Scan for the cell matching the given text and deliver its [x, y] coordinate at center. 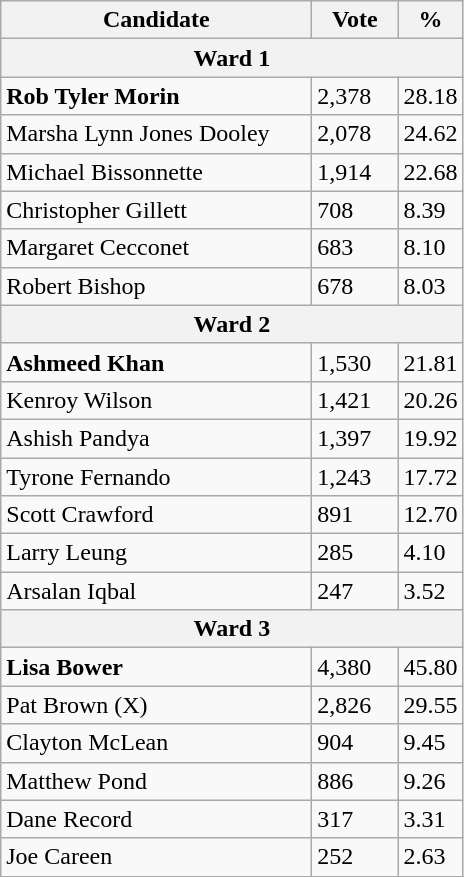
2.63 [430, 857]
9.45 [430, 743]
24.62 [430, 134]
2,826 [355, 705]
Matthew Pond [156, 781]
Ward 3 [232, 629]
Robert Bishop [156, 286]
8.03 [430, 286]
Michael Bissonnette [156, 172]
17.72 [430, 477]
% [430, 20]
Margaret Cecconet [156, 248]
886 [355, 781]
285 [355, 553]
Joe Careen [156, 857]
683 [355, 248]
1,243 [355, 477]
21.81 [430, 362]
4.10 [430, 553]
1,397 [355, 438]
Pat Brown (X) [156, 705]
Dane Record [156, 819]
708 [355, 210]
Scott Crawford [156, 515]
Kenroy Wilson [156, 400]
Marsha Lynn Jones Dooley [156, 134]
Candidate [156, 20]
Christopher Gillett [156, 210]
1,914 [355, 172]
891 [355, 515]
317 [355, 819]
904 [355, 743]
Rob Tyler Morin [156, 96]
1,421 [355, 400]
2,078 [355, 134]
Ward 1 [232, 58]
Ward 2 [232, 324]
28.18 [430, 96]
247 [355, 591]
Lisa Bower [156, 667]
45.80 [430, 667]
Larry Leung [156, 553]
1,530 [355, 362]
12.70 [430, 515]
3.31 [430, 819]
Tyrone Fernando [156, 477]
29.55 [430, 705]
8.39 [430, 210]
4,380 [355, 667]
Arsalan Iqbal [156, 591]
Vote [355, 20]
Clayton McLean [156, 743]
3.52 [430, 591]
8.10 [430, 248]
Ashmeed Khan [156, 362]
20.26 [430, 400]
2,378 [355, 96]
9.26 [430, 781]
252 [355, 857]
678 [355, 286]
19.92 [430, 438]
22.68 [430, 172]
Ashish Pandya [156, 438]
